Locate the cell with the specified text and output its [X, Y] center coordinate. 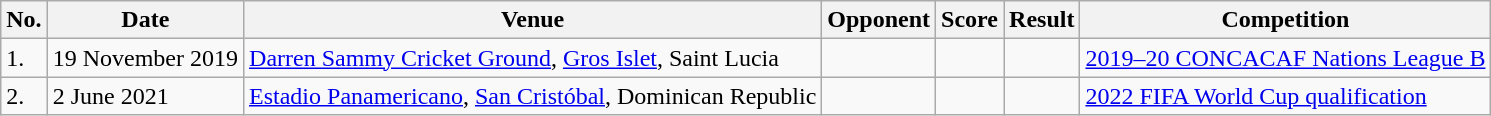
Venue [533, 20]
2022 FIFA World Cup qualification [1286, 96]
No. [24, 20]
Estadio Panamericano, San Cristóbal, Dominican Republic [533, 96]
Competition [1286, 20]
19 November 2019 [145, 58]
2 June 2021 [145, 96]
Date [145, 20]
2. [24, 96]
Score [970, 20]
2019–20 CONCACAF Nations League B [1286, 58]
Opponent [879, 20]
Result [1042, 20]
Darren Sammy Cricket Ground, Gros Islet, Saint Lucia [533, 58]
1. [24, 58]
